Find where the given text appears and provide that cell's center as (x, y) coordinate. 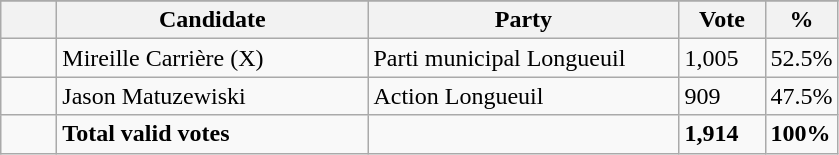
Mireille Carrière (X) (212, 58)
Total valid votes (212, 134)
Jason Matuzewiski (212, 96)
Parti municipal Longueuil (524, 58)
52.5% (802, 58)
Action Longueuil (524, 96)
Party (524, 20)
1,914 (722, 134)
909 (722, 96)
1,005 (722, 58)
47.5% (802, 96)
100% (802, 134)
Candidate (212, 20)
Vote (722, 20)
% (802, 20)
